Output the [X, Y] coordinate of the center of the cell containing the given text.  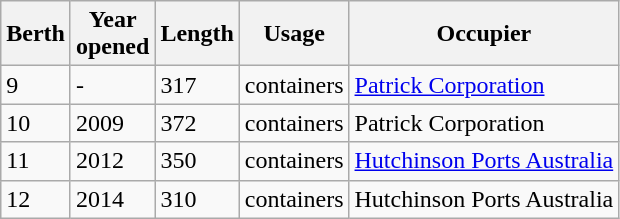
2014 [112, 199]
11 [36, 161]
- [112, 85]
317 [197, 85]
Berth [36, 34]
12 [36, 199]
350 [197, 161]
372 [197, 123]
Usage [294, 34]
Length [197, 34]
10 [36, 123]
Yearopened [112, 34]
2012 [112, 161]
9 [36, 85]
310 [197, 199]
Occupier [484, 34]
2009 [112, 123]
